Identify which cell holds the provided text, then report its [X, Y] central coordinate. 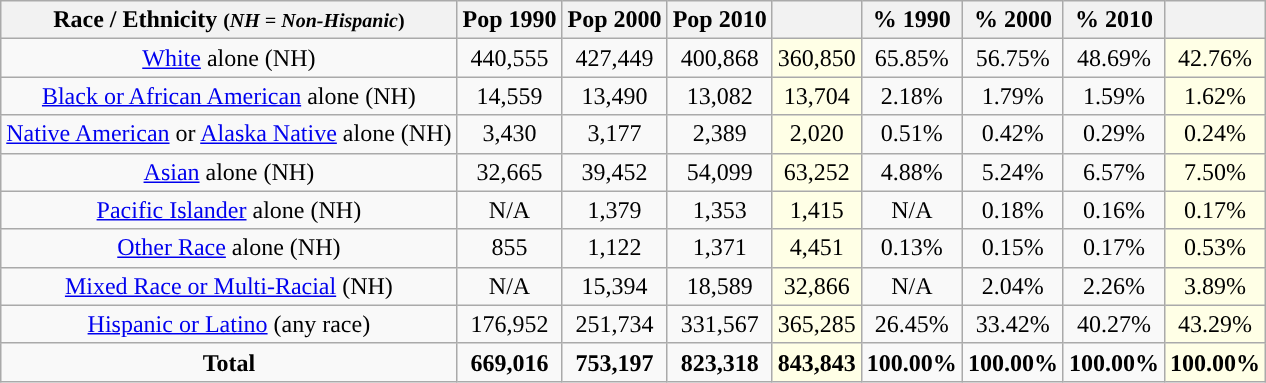
2,020 [816, 134]
Pop 1990 [510, 20]
14,559 [510, 96]
0.15% [1012, 248]
32,665 [510, 172]
43.29% [1214, 324]
26.45% [912, 324]
Asian alone (NH) [229, 172]
1,122 [614, 248]
1.79% [1012, 96]
3.89% [1214, 286]
360,850 [816, 58]
3,177 [614, 134]
4.88% [912, 172]
Pop 2010 [720, 20]
54,099 [720, 172]
Pop 2000 [614, 20]
0.18% [1012, 210]
400,868 [720, 58]
3,430 [510, 134]
365,285 [816, 324]
2.04% [1012, 286]
0.13% [912, 248]
0.42% [1012, 134]
32,866 [816, 286]
Other Race alone (NH) [229, 248]
Black or African American alone (NH) [229, 96]
42.76% [1214, 58]
13,704 [816, 96]
176,952 [510, 324]
4,451 [816, 248]
753,197 [614, 362]
440,555 [510, 58]
1,371 [720, 248]
2.26% [1114, 286]
% 2010 [1114, 20]
0.24% [1214, 134]
6.57% [1114, 172]
1.62% [1214, 96]
5.24% [1012, 172]
843,843 [816, 362]
0.29% [1114, 134]
Native American or Alaska Native alone (NH) [229, 134]
1,353 [720, 210]
0.51% [912, 134]
823,318 [720, 362]
15,394 [614, 286]
Race / Ethnicity (NH = Non-Hispanic) [229, 20]
% 2000 [1012, 20]
% 1990 [912, 20]
33.42% [1012, 324]
63,252 [816, 172]
39,452 [614, 172]
56.75% [1012, 58]
18,589 [720, 286]
669,016 [510, 362]
65.85% [912, 58]
Mixed Race or Multi-Racial (NH) [229, 286]
40.27% [1114, 324]
13,490 [614, 96]
13,082 [720, 96]
White alone (NH) [229, 58]
Hispanic or Latino (any race) [229, 324]
48.69% [1114, 58]
Pacific Islander alone (NH) [229, 210]
427,449 [614, 58]
7.50% [1214, 172]
Total [229, 362]
2,389 [720, 134]
0.16% [1114, 210]
1,379 [614, 210]
331,567 [720, 324]
855 [510, 248]
2.18% [912, 96]
251,734 [614, 324]
1,415 [816, 210]
1.59% [1114, 96]
0.53% [1214, 248]
